From the cell containing the given text, extract its center point as [x, y] coordinate. 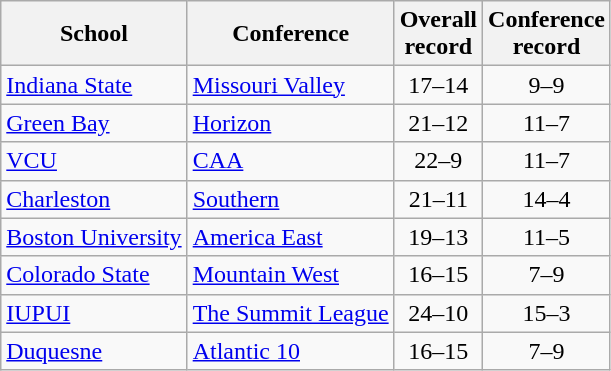
11–5 [547, 237]
Conferencerecord [547, 34]
19–13 [438, 237]
Overallrecord [438, 34]
Duquesne [94, 351]
Conference [290, 34]
24–10 [438, 313]
Green Bay [94, 123]
Southern [290, 199]
Mountain West [290, 275]
IUPUI [94, 313]
Charleston [94, 199]
School [94, 34]
Indiana State [94, 85]
21–11 [438, 199]
CAA [290, 161]
9–9 [547, 85]
Missouri Valley [290, 85]
VCU [94, 161]
17–14 [438, 85]
Horizon [290, 123]
Colorado State [94, 275]
22–9 [438, 161]
21–12 [438, 123]
15–3 [547, 313]
Atlantic 10 [290, 351]
America East [290, 237]
The Summit League [290, 313]
14–4 [547, 199]
Boston University [94, 237]
